From the cell containing the given text, extract its center point as [X, Y] coordinate. 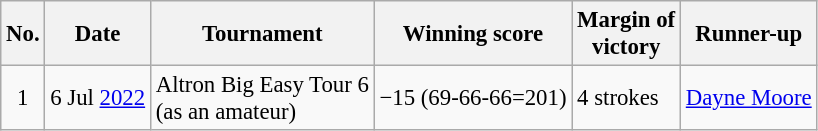
Dayne Moore [748, 98]
Margin ofvictory [626, 34]
Tournament [262, 34]
Winning score [473, 34]
No. [23, 34]
−15 (69-66-66=201) [473, 98]
4 strokes [626, 98]
6 Jul 2022 [98, 98]
1 [23, 98]
Altron Big Easy Tour 6(as an amateur) [262, 98]
Runner-up [748, 34]
Date [98, 34]
